From the cell containing the given text, extract its center point as [X, Y] coordinate. 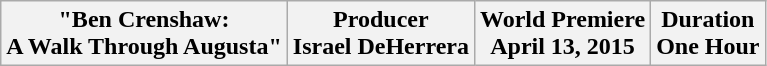
ProducerIsrael DeHerrera [380, 34]
World PremiereApril 13, 2015 [562, 34]
DurationOne Hour [708, 34]
"Ben Crenshaw:A Walk Through Augusta" [144, 34]
